Identify which cell holds the provided text, then report its (X, Y) central coordinate. 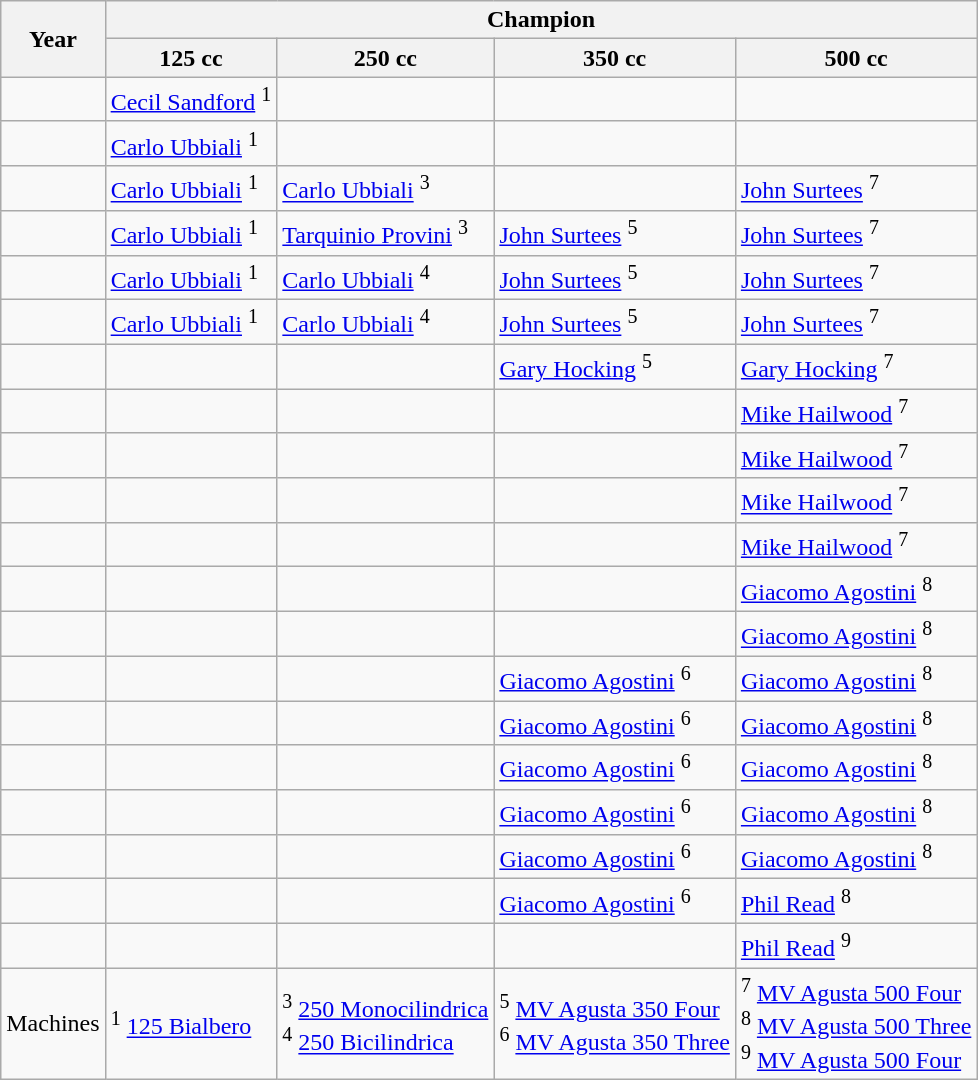
Phil Read 8 (856, 902)
3 250 Monocilindrica 4 250 Bicilindrica (386, 1024)
1 125 Bialbero (191, 1024)
Gary Hocking 5 (615, 366)
Year (53, 39)
500 cc (856, 58)
350 cc (615, 58)
Carlo Ubbiali 3 (386, 188)
125 cc (191, 58)
7 MV Agusta 500 Four 8 MV Agusta 500 Three 9 MV Agusta 500 Four (856, 1024)
5 MV Agusta 350 Four 6 MV Agusta 350 Three (615, 1024)
Machines (53, 1024)
Phil Read 9 (856, 946)
250 cc (386, 58)
Cecil Sandford 1 (191, 100)
Champion (541, 20)
Gary Hocking 7 (856, 366)
Tarquinio Provini 3 (386, 234)
